Output the (X, Y) coordinate of the center of the cell containing the given text.  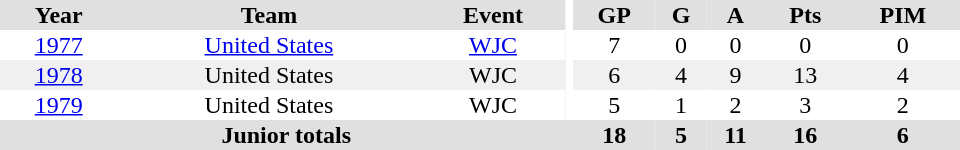
G (681, 15)
PIM (903, 15)
1979 (58, 105)
9 (736, 75)
1 (681, 105)
Year (58, 15)
7 (614, 45)
11 (736, 135)
GP (614, 15)
13 (806, 75)
1978 (58, 75)
16 (806, 135)
A (736, 15)
Pts (806, 15)
Junior totals (286, 135)
3 (806, 105)
18 (614, 135)
Team (268, 15)
Event (492, 15)
1977 (58, 45)
